Return [X, Y] of the center of cell containing provided text 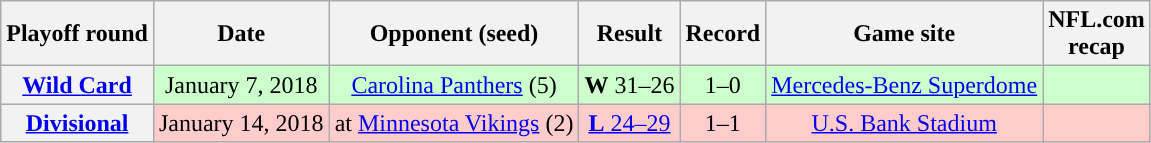
Result [630, 34]
Playoff round [78, 34]
Divisional [78, 123]
Carolina Panthers (5) [454, 85]
Record [723, 34]
Game site [904, 34]
U.S. Bank Stadium [904, 123]
Wild Card [78, 85]
NFL.comrecap [1097, 34]
at Minnesota Vikings (2) [454, 123]
1–1 [723, 123]
L 24–29 [630, 123]
Date [241, 34]
January 14, 2018 [241, 123]
January 7, 2018 [241, 85]
1–0 [723, 85]
W 31–26 [630, 85]
Mercedes-Benz Superdome [904, 85]
Opponent (seed) [454, 34]
